Detect which cell encompasses the target text, then output its (X, Y) center coordinate. 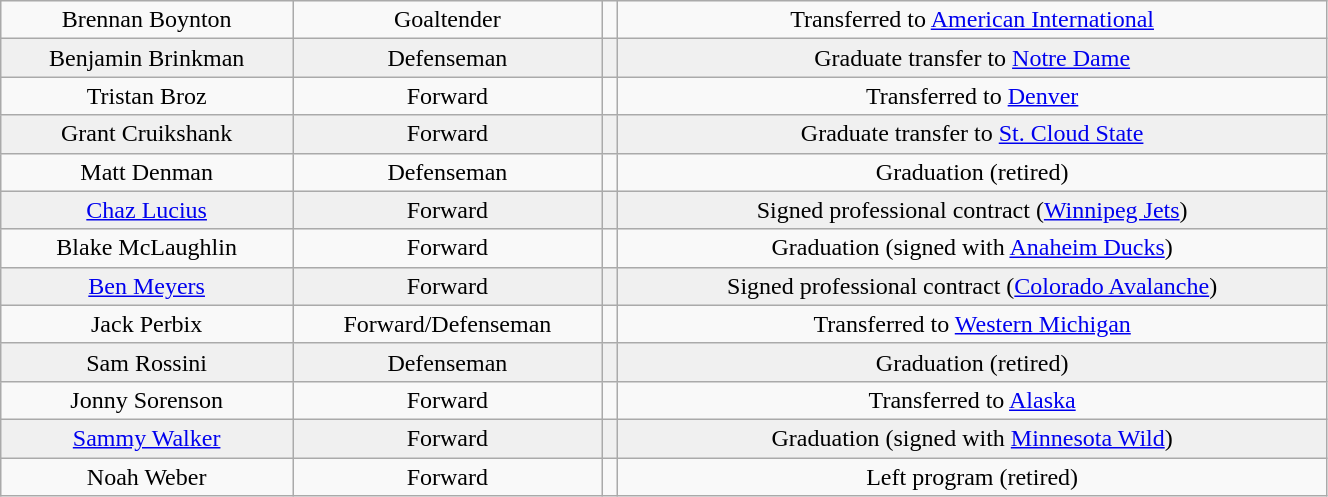
Left program (retired) (972, 477)
Noah Weber (147, 477)
Sammy Walker (147, 438)
Graduate transfer to St. Cloud State (972, 134)
Jack Perbix (147, 324)
Signed professional contract (Colorado Avalanche) (972, 286)
Graduate transfer to Notre Dame (972, 58)
Ben Meyers (147, 286)
Goaltender (448, 20)
Blake McLaughlin (147, 248)
Sam Rossini (147, 362)
Jonny Sorenson (147, 400)
Tristan Broz (147, 96)
Transferred to Western Michigan (972, 324)
Brennan Boynton (147, 20)
Matt Denman (147, 172)
Chaz Lucius (147, 210)
Forward/Defenseman (448, 324)
Signed professional contract (Winnipeg Jets) (972, 210)
Transferred to Denver (972, 96)
Benjamin Brinkman (147, 58)
Grant Cruikshank (147, 134)
Graduation (signed with Anaheim Ducks) (972, 248)
Graduation (signed with Minnesota Wild) (972, 438)
Transferred to Alaska (972, 400)
Transferred to American International (972, 20)
